Pinpoint the cell where the given text exists, returning its [X, Y] midpoint coordinate. 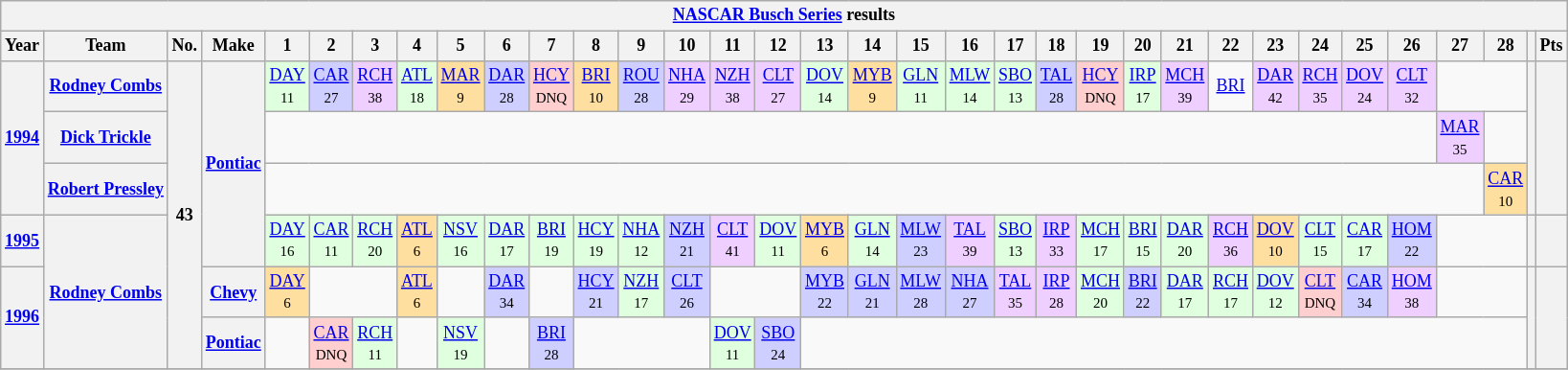
28 [1506, 46]
RCH20 [375, 241]
DAY11 [287, 86]
SBO24 [778, 343]
DOV24 [1365, 86]
HOM22 [1411, 241]
IRP33 [1056, 241]
DAR42 [1275, 86]
5 [460, 46]
22 [1231, 46]
CAR27 [331, 86]
1996 [23, 318]
27 [1460, 46]
CAR17 [1365, 241]
Pts [1551, 46]
DAR28 [507, 86]
GLN11 [921, 86]
3 [375, 46]
10 [687, 46]
15 [921, 46]
DAR20 [1185, 241]
CAR10 [1506, 189]
MAR35 [1460, 138]
11 [732, 46]
MYB9 [872, 86]
CLT32 [1411, 86]
1995 [23, 241]
BRI28 [551, 343]
BRI22 [1143, 292]
NHA29 [687, 86]
Make [234, 46]
ROU28 [641, 86]
13 [825, 46]
NASCAR Busch Series results [784, 15]
BRI10 [595, 86]
17 [1016, 46]
DOV12 [1275, 292]
RCH38 [375, 86]
1994 [23, 138]
CARDNQ [331, 343]
TAL35 [1016, 292]
18 [1056, 46]
TAL28 [1056, 86]
CLT41 [732, 241]
CLT27 [778, 86]
NSV16 [460, 241]
MLW14 [969, 86]
MCH17 [1101, 241]
Year [23, 46]
MLW28 [921, 292]
2 [331, 46]
HCY21 [595, 292]
23 [1275, 46]
HOM38 [1411, 292]
MYB22 [825, 292]
MAR9 [460, 86]
NHA12 [641, 241]
7 [551, 46]
GLN21 [872, 292]
MYB6 [825, 241]
IRP28 [1056, 292]
DOV14 [825, 86]
4 [417, 46]
MLW23 [921, 241]
No. [184, 46]
GLN14 [872, 241]
NHA27 [969, 292]
RCH35 [1320, 86]
DAR34 [507, 292]
NSV19 [460, 343]
25 [1365, 46]
6 [507, 46]
NZH21 [687, 241]
43 [184, 215]
21 [1185, 46]
14 [872, 46]
NZH17 [641, 292]
BRI15 [1143, 241]
CAR11 [331, 241]
BRI [1231, 86]
MCH20 [1101, 292]
RCH17 [1231, 292]
9 [641, 46]
CLT15 [1320, 241]
BRI19 [551, 241]
20 [1143, 46]
CLT26 [687, 292]
19 [1101, 46]
Robert Pressley [105, 189]
DAY16 [287, 241]
MCH39 [1185, 86]
HCY19 [595, 241]
ATL18 [417, 86]
IRP17 [1143, 86]
DOV10 [1275, 241]
1 [287, 46]
Team [105, 46]
TAL39 [969, 241]
12 [778, 46]
8 [595, 46]
NZH38 [732, 86]
Dick Trickle [105, 138]
CLTDNQ [1320, 292]
24 [1320, 46]
DAY6 [287, 292]
26 [1411, 46]
Chevy [234, 292]
RCH36 [1231, 241]
16 [969, 46]
RCH11 [375, 343]
CAR34 [1365, 292]
